From the cell containing the given text, extract its center point as [x, y] coordinate. 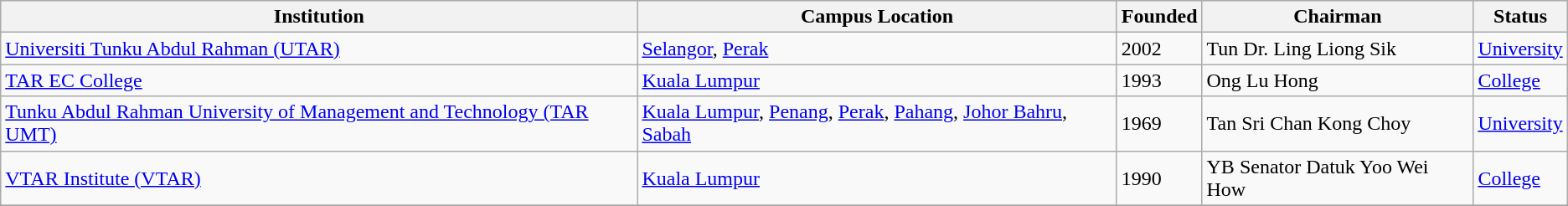
Chairman [1338, 17]
Founded [1159, 17]
Ong Lu Hong [1338, 80]
Tunku Abdul Rahman University of Management and Technology (TAR UMT) [319, 124]
VTAR Institute (VTAR) [319, 178]
Status [1520, 17]
YB Senator Datuk Yoo Wei How [1338, 178]
1993 [1159, 80]
1969 [1159, 124]
Institution [319, 17]
TAR EC College [319, 80]
Tan Sri Chan Kong Choy [1338, 124]
2002 [1159, 49]
Kuala Lumpur, Penang, Perak, Pahang, Johor Bahru, Sabah [877, 124]
Universiti Tunku Abdul Rahman (UTAR) [319, 49]
1990 [1159, 178]
Selangor, Perak [877, 49]
Campus Location [877, 17]
Tun Dr. Ling Liong Sik [1338, 49]
